Search for the cell housing the specified text and yield its [X, Y] center coordinate. 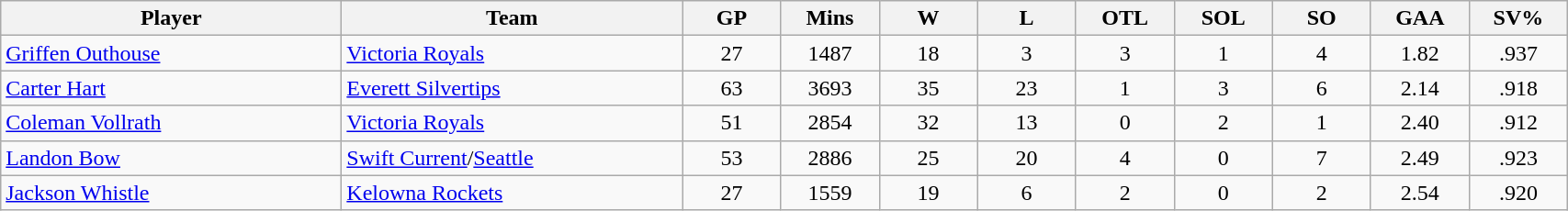
2.49 [1420, 158]
L [1027, 18]
53 [731, 158]
W [928, 18]
.912 [1517, 123]
Team [513, 18]
Griffen Outhouse [171, 53]
3693 [830, 88]
1559 [830, 193]
35 [928, 88]
.923 [1517, 158]
GP [731, 18]
.937 [1517, 53]
Swift Current/Seattle [513, 158]
Jackson Whistle [171, 193]
2.40 [1420, 123]
SOL [1224, 18]
18 [928, 53]
13 [1027, 123]
7 [1321, 158]
1487 [830, 53]
SO [1321, 18]
Carter Hart [171, 88]
63 [731, 88]
OTL [1124, 18]
32 [928, 123]
2.54 [1420, 193]
19 [928, 193]
2886 [830, 158]
2854 [830, 123]
Mins [830, 18]
GAA [1420, 18]
Landon Bow [171, 158]
Kelowna Rockets [513, 193]
23 [1027, 88]
1.82 [1420, 53]
.918 [1517, 88]
Coleman Vollrath [171, 123]
25 [928, 158]
SV% [1517, 18]
Everett Silvertips [513, 88]
Player [171, 18]
2.14 [1420, 88]
20 [1027, 158]
.920 [1517, 193]
51 [731, 123]
